From the cell containing the given text, extract its center point as (x, y) coordinate. 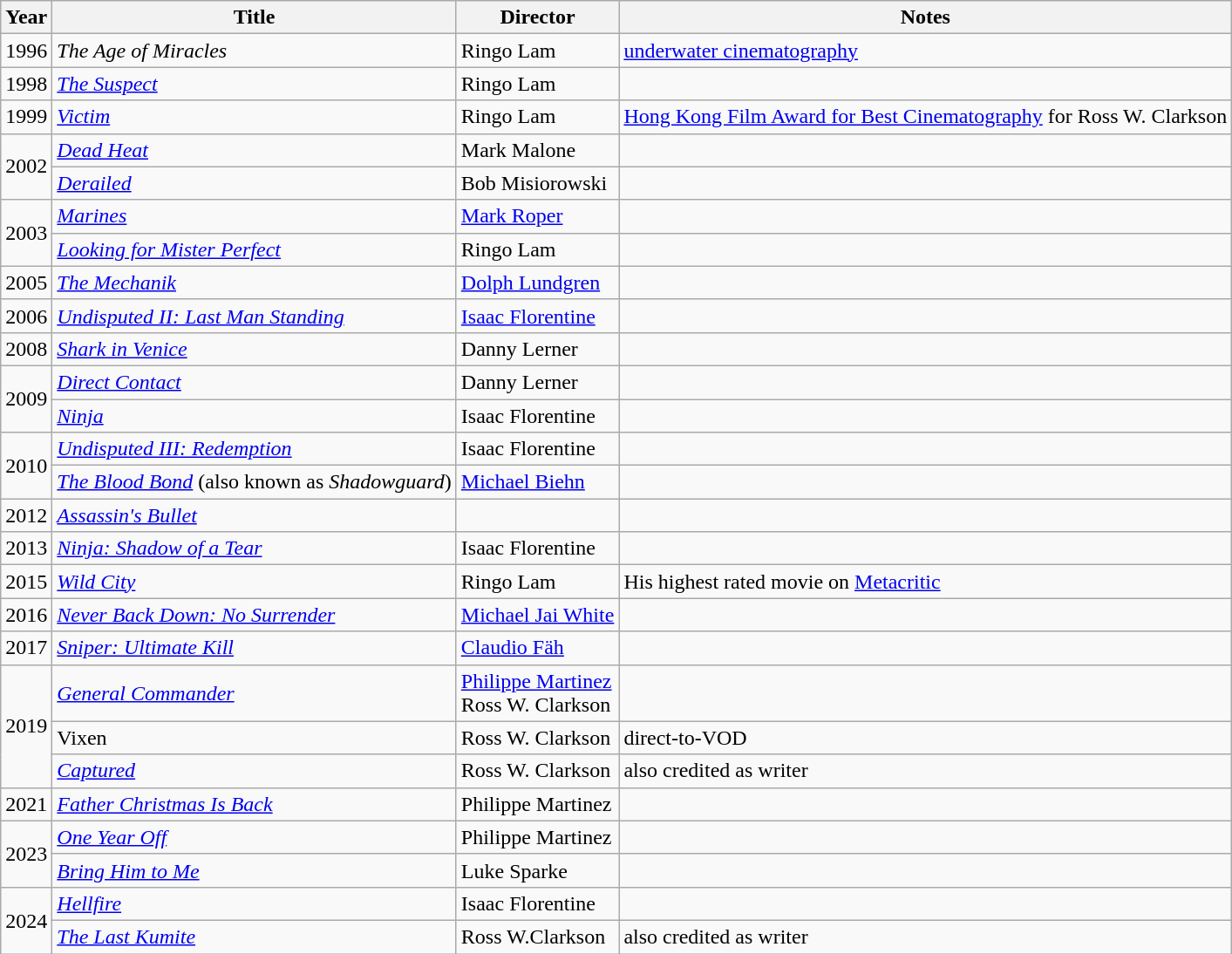
Never Back Down: No Surrender (255, 615)
Director (537, 17)
2003 (26, 233)
Assassin's Bullet (255, 515)
General Commander (255, 692)
Victim (255, 117)
2019 (26, 726)
Derailed (255, 183)
2023 (26, 854)
Undisputed II: Last Man Standing (255, 316)
Wild City (255, 582)
His highest rated movie on Metacritic (926, 582)
Hong Kong Film Award for Best Cinematography for Ross W. Clarkson (926, 117)
underwater cinematography (926, 51)
2021 (26, 804)
Hellfire (255, 903)
2002 (26, 167)
2017 (26, 648)
Direct Contact (255, 382)
Dead Heat (255, 150)
1996 (26, 51)
2010 (26, 466)
The Suspect (255, 84)
2024 (26, 920)
Michael Jai White (537, 615)
Philippe Martinez Ross W. Clarkson (537, 692)
Title (255, 17)
Mark Roper (537, 216)
2009 (26, 399)
2013 (26, 549)
Father Christmas Is Back (255, 804)
Luke Sparke (537, 870)
The Blood Bond (also known as Shadowguard) (255, 482)
Captured (255, 771)
2016 (26, 615)
Undisputed III: Redemption (255, 449)
2008 (26, 349)
2015 (26, 582)
One Year Off (255, 837)
The Age of Miracles (255, 51)
Looking for Mister Perfect (255, 249)
Year (26, 17)
Notes (926, 17)
2005 (26, 283)
Sniper: Ultimate Kill (255, 648)
Ninja (255, 416)
The Mechanik (255, 283)
Ross W.Clarkson (537, 937)
Bring Him to Me (255, 870)
Dolph Lundgren (537, 283)
2012 (26, 515)
1999 (26, 117)
Claudio Fäh (537, 648)
Ninja: Shadow of a Tear (255, 549)
Vixen (255, 738)
The Last Kumite (255, 937)
1998 (26, 84)
2006 (26, 316)
Michael Biehn (537, 482)
Mark Malone (537, 150)
Shark in Venice (255, 349)
Marines (255, 216)
Bob Misiorowski (537, 183)
direct-to-VOD (926, 738)
